Scan for the cell matching the given text and deliver its (x, y) coordinate at center. 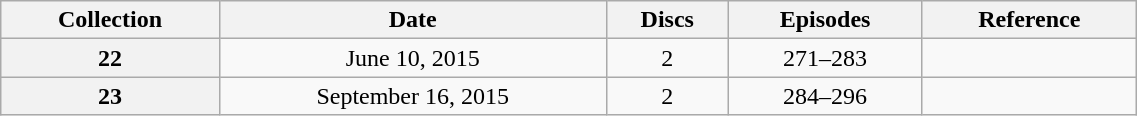
Reference (1030, 20)
271–283 (824, 58)
September 16, 2015 (412, 96)
284–296 (824, 96)
Collection (110, 20)
Date (412, 20)
Discs (667, 20)
June 10, 2015 (412, 58)
Episodes (824, 20)
22 (110, 58)
23 (110, 96)
